For the text-containing cell, return its midpoint in [X, Y] coordinate format. 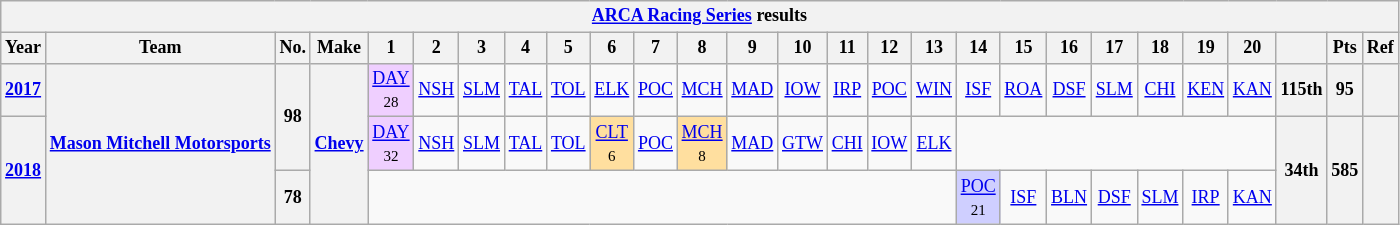
Team [160, 48]
Ref [1381, 48]
20 [1252, 48]
GTW [803, 144]
34th [1302, 170]
CLT6 [612, 144]
585 [1345, 170]
DAY32 [391, 144]
2017 [24, 90]
ROA [1024, 90]
1 [391, 48]
4 [525, 48]
10 [803, 48]
95 [1345, 90]
MCH [702, 90]
6 [612, 48]
POC21 [978, 197]
78 [292, 197]
2018 [24, 170]
18 [1160, 48]
14 [978, 48]
WIN [934, 90]
Pts [1345, 48]
Chevy [339, 144]
8 [702, 48]
16 [1070, 48]
Year [24, 48]
Make [339, 48]
11 [847, 48]
7 [656, 48]
No. [292, 48]
BLN [1070, 197]
ARCA Racing Series results [700, 16]
2 [436, 48]
15 [1024, 48]
KEN [1206, 90]
12 [890, 48]
98 [292, 116]
MCH8 [702, 144]
Mason Mitchell Motorsports [160, 144]
17 [1114, 48]
5 [568, 48]
115th [1302, 90]
3 [482, 48]
19 [1206, 48]
13 [934, 48]
9 [752, 48]
DAY28 [391, 90]
